Locate the cell with the specified text and output its (x, y) center coordinate. 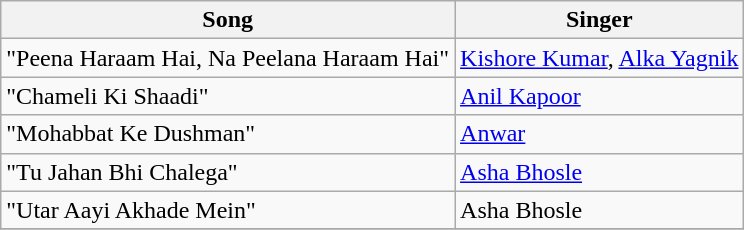
Kishore Kumar, Alka Yagnik (600, 58)
Singer (600, 20)
Anwar (600, 134)
Song (228, 20)
"Mohabbat Ke Dushman" (228, 134)
"Peena Haraam Hai, Na Peelana Haraam Hai" (228, 58)
"Chameli Ki Shaadi" (228, 96)
"Utar Aayi Akhade Mein" (228, 210)
"Tu Jahan Bhi Chalega" (228, 172)
Anil Kapoor (600, 96)
